Capture the cell that displays the provided text and extract its [X, Y] central coordinate. 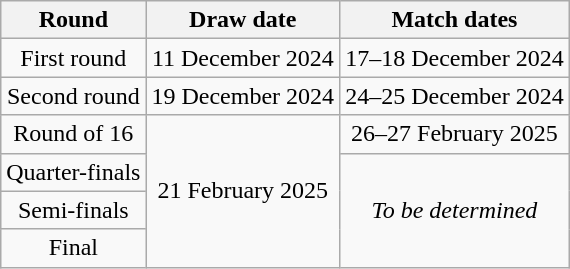
Quarter-finals [74, 172]
26–27 February 2025 [455, 134]
Round of 16 [74, 134]
To be determined [455, 210]
Semi-finals [74, 210]
19 December 2024 [243, 96]
Round [74, 20]
First round [74, 58]
Draw date [243, 20]
Final [74, 248]
21 February 2025 [243, 191]
24–25 December 2024 [455, 96]
17–18 December 2024 [455, 58]
11 December 2024 [243, 58]
Second round [74, 96]
Match dates [455, 20]
